Capture the cell that displays the provided text and extract its [x, y] central coordinate. 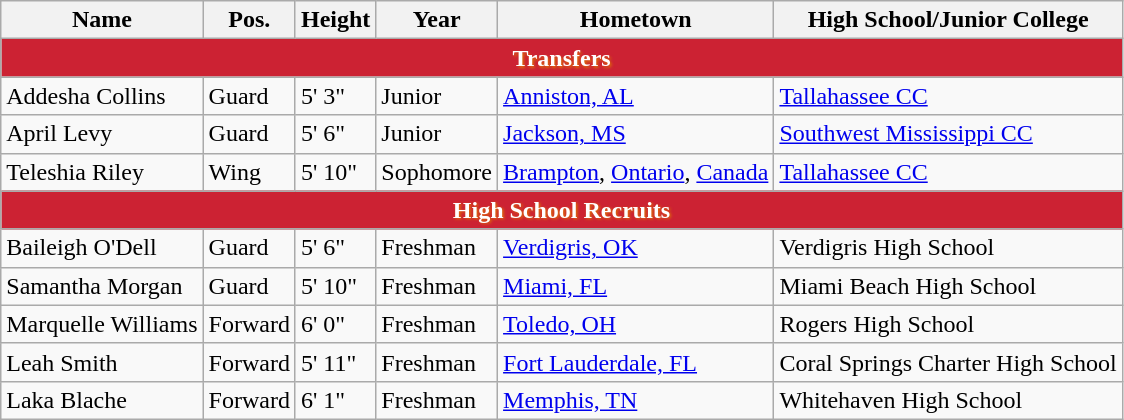
Year [437, 20]
Anniston, AL [636, 96]
Toledo, OH [636, 324]
Jackson, MS [636, 134]
Fort Lauderdale, FL [636, 362]
Marquelle Williams [102, 324]
High School/Junior College [948, 20]
Coral Springs Charter High School [948, 362]
Height [335, 20]
Sophomore [437, 172]
Miami Beach High School [948, 286]
Wing [249, 172]
Verdigris, OK [636, 248]
Laka Blache [102, 400]
6' 0" [335, 324]
Verdigris High School [948, 248]
Leah Smith [102, 362]
6' 1" [335, 400]
5' 11" [335, 362]
Memphis, TN [636, 400]
Samantha Morgan [102, 286]
Miami, FL [636, 286]
Addesha Collins [102, 96]
5' 3" [335, 96]
High School Recruits [562, 210]
Whitehaven High School [948, 400]
Brampton, Ontario, Canada [636, 172]
Hometown [636, 20]
Teleshia Riley [102, 172]
Rogers High School [948, 324]
Pos. [249, 20]
Transfers [562, 58]
Southwest Mississippi CC [948, 134]
Baileigh O'Dell [102, 248]
April Levy [102, 134]
Name [102, 20]
